Return (X, Y) of the center of cell containing provided text 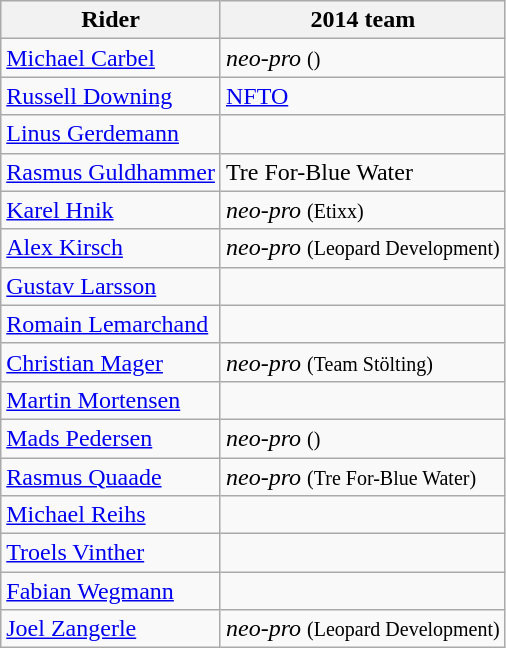
Fabian Wegmann (111, 591)
Alex Kirsch (111, 248)
Christian Mager (111, 362)
Troels Vinther (111, 553)
Mads Pedersen (111, 438)
NFTO (362, 96)
Rasmus Quaade (111, 477)
Rider (111, 20)
Martin Mortensen (111, 400)
2014 team (362, 20)
Michael Reihs (111, 515)
Joel Zangerle (111, 629)
Gustav Larsson (111, 286)
Linus Gerdemann (111, 134)
Romain Lemarchand (111, 324)
Tre For-Blue Water (362, 172)
Rasmus Guldhammer (111, 172)
neo-pro (Tre For-Blue Water) (362, 477)
neo-pro (Etixx) (362, 210)
Russell Downing (111, 96)
Karel Hnik (111, 210)
neo-pro (Team Stölting) (362, 362)
Michael Carbel (111, 58)
